Pinpoint the cell where the given text exists, returning its (X, Y) midpoint coordinate. 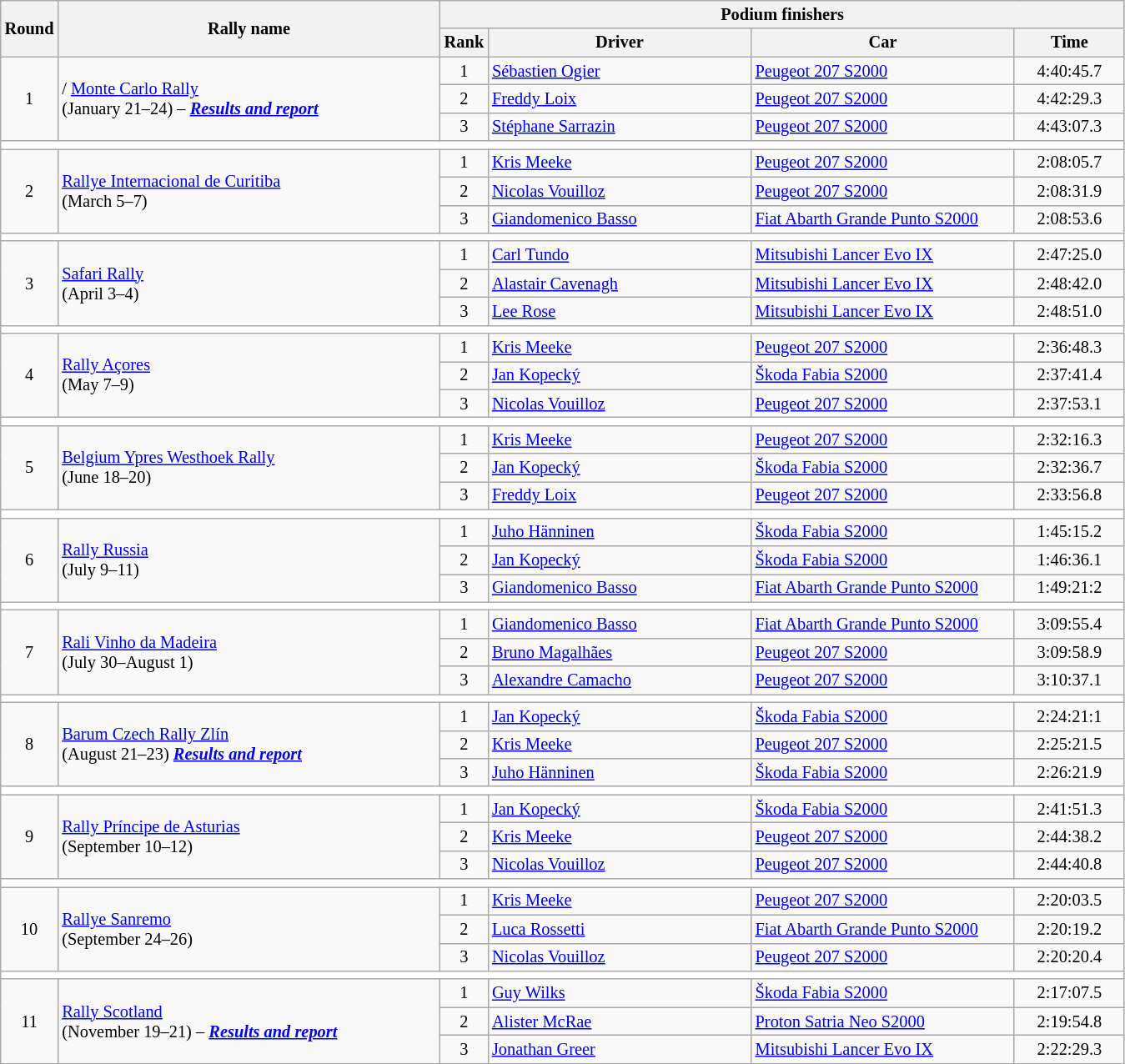
Alister McRae (620, 1021)
10 (30, 929)
/ Monte Carlo Rally(January 21–24) – Results and report (249, 98)
2:32:16.3 (1069, 439)
2:37:41.4 (1069, 375)
8 (30, 744)
Jonathan Greer (620, 1049)
Alastair Cavenagh (620, 284)
1:46:36.1 (1069, 560)
Luca Rossetti (620, 929)
3:09:55.4 (1069, 624)
Belgium Ypres Westhoek Rally(June 18–20) (249, 467)
2:08:31.9 (1069, 191)
2:44:40.8 (1069, 865)
6 (30, 560)
4:40:45.7 (1069, 71)
Rallye Internacional de Curitiba(March 5–7) (249, 190)
2:20:03.5 (1069, 901)
3:10:37.1 (1069, 680)
Rally Príncipe de Asturias(September 10–12) (249, 837)
2:25:21.5 (1069, 745)
2:33:56.8 (1069, 495)
4:42:29.3 (1069, 98)
2:44:38.2 (1069, 836)
2:48:42.0 (1069, 284)
4:43:07.3 (1069, 127)
Rally Açores(May 7–9) (249, 375)
2:24:21:1 (1069, 716)
7 (30, 652)
2:19:54.8 (1069, 1021)
Driver (620, 43)
2:20:20.4 (1069, 957)
Rallye Sanremo(September 24–26) (249, 929)
Podium finishers (782, 14)
2:48:51.0 (1069, 311)
2:26:21.9 (1069, 772)
1:45:15.2 (1069, 532)
2:17:07.5 (1069, 993)
2:47:25.0 (1069, 255)
Safari Rally(April 3–4) (249, 284)
2:20:19.2 (1069, 929)
2:41:51.3 (1069, 809)
Guy Wilks (620, 993)
3:09:58.9 (1069, 652)
9 (30, 837)
Rali Vinho da Madeira(July 30–August 1) (249, 652)
Proton Satria Neo S2000 (883, 1021)
Lee Rose (620, 311)
Sébastien Ogier (620, 71)
Time (1069, 43)
Car (883, 43)
Round (30, 28)
Carl Tundo (620, 255)
4 (30, 375)
5 (30, 467)
2:32:36.7 (1069, 468)
2:08:53.6 (1069, 219)
Rally name (249, 28)
1:49:21:2 (1069, 588)
Stéphane Sarrazin (620, 127)
Barum Czech Rally Zlín(August 21–23) Results and report (249, 744)
Bruno Magalhães (620, 652)
Rally Russia(July 9–11) (249, 560)
Alexandre Camacho (620, 680)
2:22:29.3 (1069, 1049)
Rank (464, 43)
2:37:53.1 (1069, 404)
Rally Scotland(November 19–21) – Results and report (249, 1021)
2:08:05.7 (1069, 163)
11 (30, 1021)
2:36:48.3 (1069, 348)
